Detect which cell encompasses the target text, then output its [x, y] center coordinate. 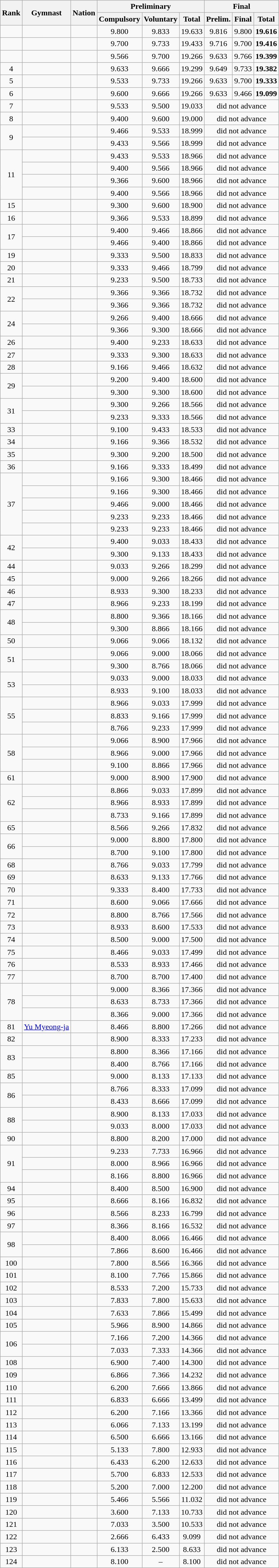
98 [11, 1244]
13.499 [192, 1400]
28 [11, 367]
18.132 [192, 641]
44 [11, 566]
17.000 [192, 1138]
6 [11, 93]
68 [11, 865]
70 [11, 890]
101 [11, 1275]
46 [11, 591]
16.832 [192, 1201]
6.500 [119, 1437]
7.400 [161, 1363]
37 [11, 504]
18.733 [192, 280]
104 [11, 1313]
9.099 [192, 1537]
8.233 [161, 1213]
Rank [11, 13]
82 [11, 1039]
12.933 [192, 1450]
14.866 [192, 1325]
19.099 [266, 93]
17.900 [192, 778]
94 [11, 1189]
97 [11, 1226]
17.233 [192, 1039]
Gymnast [46, 13]
88 [11, 1120]
13.866 [192, 1388]
112 [11, 1412]
7.333 [161, 1350]
95 [11, 1201]
13.166 [192, 1437]
58 [11, 753]
16.532 [192, 1226]
9 [11, 137]
18.799 [192, 268]
6.066 [119, 1425]
85 [11, 1076]
27 [11, 355]
114 [11, 1437]
4 [11, 69]
15.499 [192, 1313]
15.866 [192, 1275]
96 [11, 1213]
17.133 [192, 1076]
6.866 [119, 1375]
19.433 [192, 44]
9.816 [218, 31]
17 [11, 237]
42 [11, 548]
100 [11, 1263]
15.733 [192, 1288]
8 [11, 118]
7 [11, 106]
9.833 [161, 31]
51 [11, 660]
31 [11, 411]
16.900 [192, 1189]
16.799 [192, 1213]
105 [11, 1325]
12.200 [192, 1487]
22 [11, 299]
111 [11, 1400]
12.533 [192, 1475]
116 [11, 1462]
62 [11, 803]
103 [11, 1300]
19.616 [266, 31]
55 [11, 716]
18.833 [192, 255]
13.366 [192, 1412]
17.533 [192, 927]
86 [11, 1095]
122 [11, 1537]
16 [11, 218]
7.666 [161, 1388]
117 [11, 1475]
8.066 [161, 1238]
8.833 [119, 716]
21 [11, 280]
8.200 [161, 1138]
34 [11, 442]
Preliminary [151, 7]
11 [11, 175]
18.899 [192, 218]
5.133 [119, 1450]
110 [11, 1388]
Nation [84, 13]
74 [11, 939]
17.766 [192, 877]
14.232 [192, 1375]
6.133 [119, 1549]
115 [11, 1450]
121 [11, 1524]
Yu Myeong-ja [46, 1027]
81 [11, 1027]
10.533 [192, 1524]
17.832 [192, 828]
17.666 [192, 902]
78 [11, 1002]
18.299 [192, 566]
109 [11, 1375]
75 [11, 952]
16.366 [192, 1263]
102 [11, 1288]
9.716 [218, 44]
45 [11, 579]
119 [11, 1499]
19.416 [266, 44]
35 [11, 454]
18.632 [192, 367]
9.649 [218, 69]
3.600 [119, 1512]
5.966 [119, 1325]
Prelim. [218, 19]
2.666 [119, 1537]
14.300 [192, 1363]
124 [11, 1562]
6.900 [119, 1363]
7.833 [119, 1300]
10.733 [192, 1512]
50 [11, 641]
9.766 [243, 56]
13.199 [192, 1425]
5.466 [119, 1499]
3.500 [161, 1524]
73 [11, 927]
5 [11, 81]
76 [11, 965]
Compulsory [119, 19]
12.633 [192, 1462]
19.382 [266, 69]
20 [11, 268]
65 [11, 828]
47 [11, 604]
17.466 [192, 965]
5.566 [161, 1499]
69 [11, 877]
118 [11, 1487]
17.400 [192, 977]
17.566 [192, 915]
17.733 [192, 890]
36 [11, 467]
19.000 [192, 118]
29 [11, 386]
33 [11, 430]
18.199 [192, 604]
7.000 [161, 1487]
18.499 [192, 467]
61 [11, 778]
5.200 [119, 1487]
120 [11, 1512]
7.366 [161, 1375]
17.799 [192, 865]
5.700 [119, 1475]
17.500 [192, 939]
18.532 [192, 442]
18.533 [192, 430]
106 [11, 1344]
15 [11, 206]
90 [11, 1138]
123 [11, 1549]
53 [11, 684]
– [161, 1562]
19.299 [192, 69]
8.433 [119, 1101]
7.633 [119, 1313]
24 [11, 324]
17.266 [192, 1027]
83 [11, 1058]
66 [11, 846]
18.233 [192, 591]
71 [11, 902]
15.633 [192, 1300]
18.900 [192, 206]
7.733 [161, 1151]
108 [11, 1363]
17.499 [192, 952]
19.633 [192, 31]
11.032 [192, 1499]
7.766 [161, 1275]
Voluntary [161, 19]
18.266 [192, 579]
91 [11, 1163]
18.500 [192, 454]
2.500 [161, 1549]
19.033 [192, 106]
19.333 [266, 81]
19 [11, 255]
19.399 [266, 56]
77 [11, 977]
113 [11, 1425]
48 [11, 622]
26 [11, 342]
72 [11, 915]
